Return (x, y) of the center of cell containing provided text 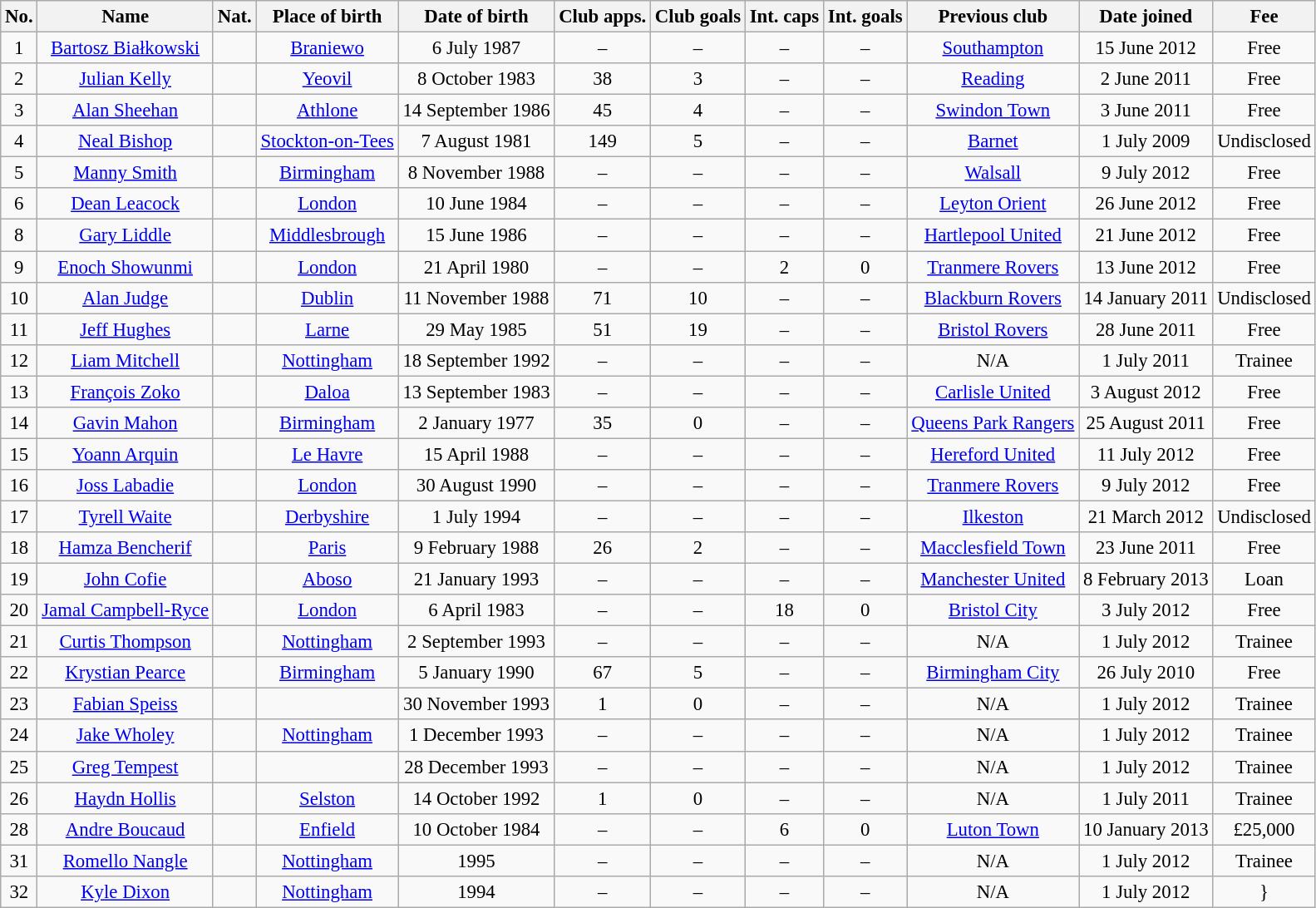
Selston (328, 798)
12 (19, 360)
13 September 1983 (476, 392)
Int. caps (784, 17)
Romello Nangle (126, 861)
Enfield (328, 829)
Club goals (698, 17)
Jeff Hughes (126, 329)
2 January 1977 (476, 423)
Hamza Bencherif (126, 548)
Queens Park Rangers (993, 423)
26 June 2012 (1146, 204)
17 (19, 516)
Dean Leacock (126, 204)
7 August 1981 (476, 141)
John Cofie (126, 580)
Ilkeston (993, 516)
Tyrell Waite (126, 516)
15 (19, 454)
13 June 2012 (1146, 267)
8 October 1983 (476, 79)
14 September 1986 (476, 111)
Athlone (328, 111)
} (1264, 892)
23 (19, 704)
1 July 1994 (476, 516)
Yoann Arquin (126, 454)
14 (19, 423)
20 (19, 610)
Paris (328, 548)
30 November 1993 (476, 704)
1 July 2009 (1146, 141)
14 October 1992 (476, 798)
3 July 2012 (1146, 610)
Jamal Campbell-Ryce (126, 610)
Club apps. (603, 17)
François Zoko (126, 392)
Walsall (993, 173)
21 June 2012 (1146, 235)
Neal Bishop (126, 141)
1994 (476, 892)
Date of birth (476, 17)
Reading (993, 79)
Kyle Dixon (126, 892)
22 (19, 673)
2 September 1993 (476, 642)
Gary Liddle (126, 235)
16 (19, 486)
Bristol Rovers (993, 329)
Swindon Town (993, 111)
Alan Sheehan (126, 111)
Bristol City (993, 610)
21 (19, 642)
Larne (328, 329)
Previous club (993, 17)
67 (603, 673)
15 June 1986 (476, 235)
Enoch Showunmi (126, 267)
38 (603, 79)
30 August 1990 (476, 486)
31 (19, 861)
Julian Kelly (126, 79)
14 January 2011 (1146, 298)
Joss Labadie (126, 486)
11 July 2012 (1146, 454)
24 (19, 736)
£25,000 (1264, 829)
Barnet (993, 141)
Haydn Hollis (126, 798)
Curtis Thompson (126, 642)
51 (603, 329)
6 July 1987 (476, 48)
45 (603, 111)
32 (19, 892)
9 (19, 267)
3 August 2012 (1146, 392)
1 December 1993 (476, 736)
15 June 2012 (1146, 48)
Loan (1264, 580)
Krystian Pearce (126, 673)
Date joined (1146, 17)
6 April 1983 (476, 610)
Luton Town (993, 829)
11 November 1988 (476, 298)
Place of birth (328, 17)
Birmingham City (993, 673)
Blackburn Rovers (993, 298)
Greg Tempest (126, 767)
Gavin Mahon (126, 423)
18 September 1992 (476, 360)
8 February 2013 (1146, 580)
8 (19, 235)
Fee (1264, 17)
21 April 1980 (476, 267)
3 June 2011 (1146, 111)
23 June 2011 (1146, 548)
Alan Judge (126, 298)
10 January 2013 (1146, 829)
Daloa (328, 392)
15 April 1988 (476, 454)
Southampton (993, 48)
Bartosz Białkowski (126, 48)
149 (603, 141)
No. (19, 17)
Middlesbrough (328, 235)
Fabian Speiss (126, 704)
Carlisle United (993, 392)
28 June 2011 (1146, 329)
Macclesfield Town (993, 548)
Braniewo (328, 48)
Yeovil (328, 79)
10 October 1984 (476, 829)
Jake Wholey (126, 736)
21 March 2012 (1146, 516)
Aboso (328, 580)
Hereford United (993, 454)
Manchester United (993, 580)
Derbyshire (328, 516)
71 (603, 298)
28 December 1993 (476, 767)
Andre Boucaud (126, 829)
Hartlepool United (993, 235)
Le Havre (328, 454)
35 (603, 423)
2 June 2011 (1146, 79)
13 (19, 392)
Stockton-on-Tees (328, 141)
8 November 1988 (476, 173)
Nat. (234, 17)
29 May 1985 (476, 329)
Dublin (328, 298)
Name (126, 17)
Int. goals (865, 17)
Manny Smith (126, 173)
1995 (476, 861)
Leyton Orient (993, 204)
26 July 2010 (1146, 673)
21 January 1993 (476, 580)
11 (19, 329)
25 (19, 767)
28 (19, 829)
25 August 2011 (1146, 423)
Liam Mitchell (126, 360)
9 February 1988 (476, 548)
10 June 1984 (476, 204)
5 January 1990 (476, 673)
